Search for the cell housing the specified text and yield its [x, y] center coordinate. 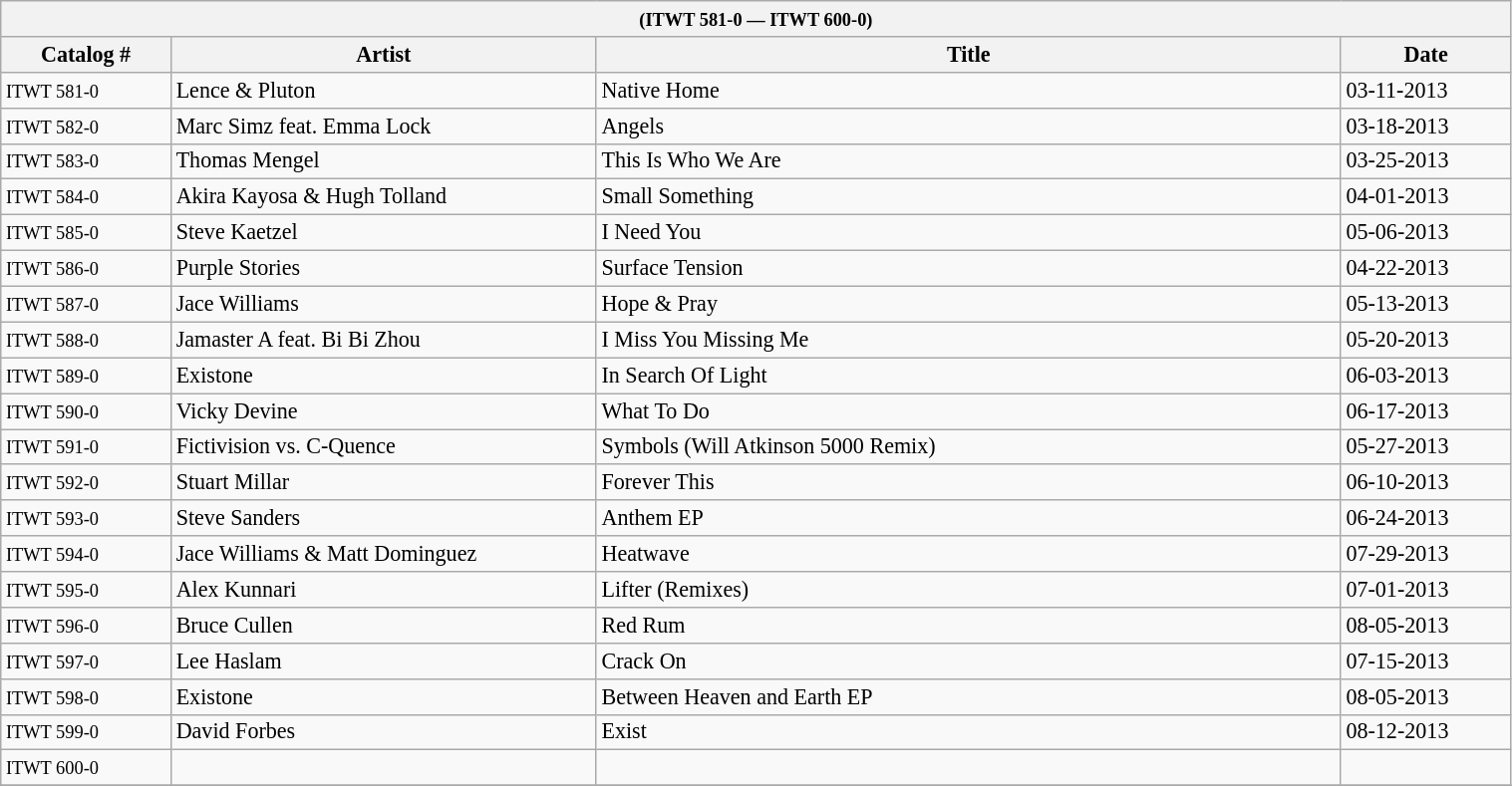
06-10-2013 [1425, 482]
Hope & Pray [969, 304]
04-01-2013 [1425, 197]
Artist [383, 54]
Stuart Millar [383, 482]
David Forbes [383, 732]
Jace Williams [383, 304]
Marc Simz feat. Emma Lock [383, 126]
Red Rum [969, 625]
05-06-2013 [1425, 232]
Crack On [969, 660]
ITWT 590-0 [86, 410]
03-18-2013 [1425, 126]
ITWT 588-0 [86, 340]
In Search Of Light [969, 376]
ITWT 595-0 [86, 589]
07-29-2013 [1425, 554]
Exist [969, 732]
Jace Williams & Matt Dominguez [383, 554]
Vicky Devine [383, 410]
Steve Kaetzel [383, 232]
06-24-2013 [1425, 518]
03-11-2013 [1425, 90]
05-20-2013 [1425, 340]
Jamaster A feat. Bi Bi Zhou [383, 340]
ITWT 582-0 [86, 126]
ITWT 599-0 [86, 732]
08-12-2013 [1425, 732]
03-25-2013 [1425, 161]
Fictivision vs. C-Quence [383, 446]
Forever This [969, 482]
06-17-2013 [1425, 410]
Small Something [969, 197]
04-22-2013 [1425, 268]
Bruce Cullen [383, 625]
ITWT 586-0 [86, 268]
ITWT 598-0 [86, 696]
Catalog # [86, 54]
ITWT 593-0 [86, 518]
06-03-2013 [1425, 376]
ITWT 587-0 [86, 304]
Lifter (Remixes) [969, 589]
Alex Kunnari [383, 589]
07-15-2013 [1425, 660]
Heatwave [969, 554]
ITWT 584-0 [86, 197]
Steve Sanders [383, 518]
ITWT 581-0 [86, 90]
(ITWT 581-0 — ITWT 600-0) [756, 18]
Title [969, 54]
Angels [969, 126]
Between Heaven and Earth EP [969, 696]
Lee Haslam [383, 660]
ITWT 597-0 [86, 660]
ITWT 591-0 [86, 446]
ITWT 585-0 [86, 232]
Native Home [969, 90]
Anthem EP [969, 518]
This Is Who We Are [969, 161]
ITWT 589-0 [86, 376]
ITWT 594-0 [86, 554]
I Miss You Missing Me [969, 340]
I Need You [969, 232]
05-27-2013 [1425, 446]
Akira Kayosa & Hugh Tolland [383, 197]
ITWT 600-0 [86, 768]
Lence & Pluton [383, 90]
Date [1425, 54]
ITWT 596-0 [86, 625]
ITWT 583-0 [86, 161]
Surface Tension [969, 268]
05-13-2013 [1425, 304]
Purple Stories [383, 268]
What To Do [969, 410]
Thomas Mengel [383, 161]
Symbols (Will Atkinson 5000 Remix) [969, 446]
ITWT 592-0 [86, 482]
07-01-2013 [1425, 589]
